Capture the cell that displays the provided text and extract its [x, y] central coordinate. 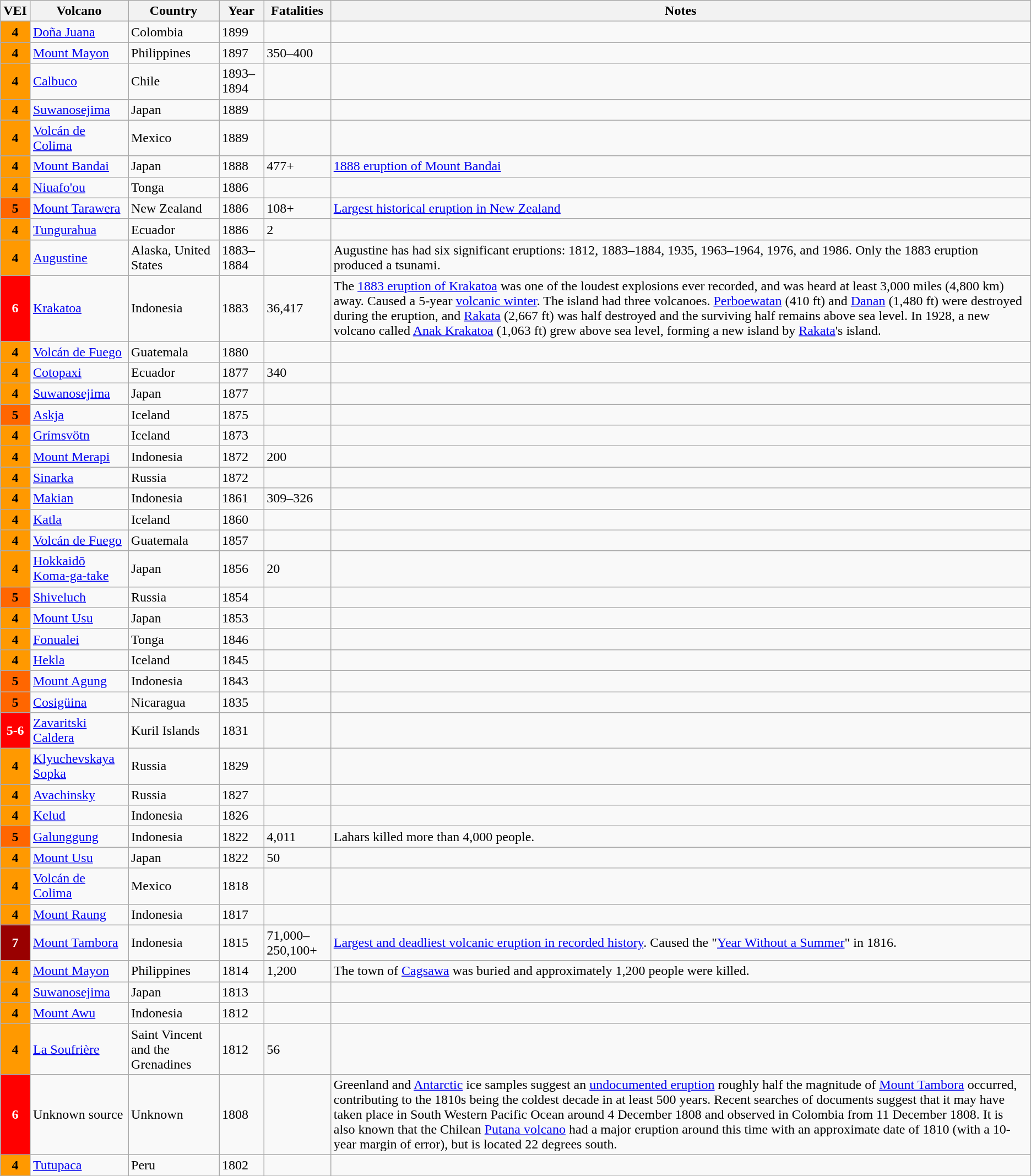
Tungurahua [79, 229]
Fatalities [297, 11]
1802 [241, 1165]
1815 [241, 943]
Fonualei [79, 639]
Saint Vincent and the Grenadines [173, 1049]
1,200 [297, 971]
Volcano [79, 11]
Peru [173, 1165]
1818 [241, 886]
Galunggung [79, 837]
1857 [241, 540]
Nicaragua [173, 702]
Niuafo'ou [79, 187]
1829 [241, 767]
108+ [297, 208]
Kelud [79, 816]
71,000–250,100+ [297, 943]
Mount Awu [79, 1013]
1854 [241, 597]
Cosigüina [79, 702]
Cotopaxi [79, 373]
36,417 [297, 308]
1875 [241, 415]
Augustine [79, 258]
Avachinsky [79, 795]
Mount Agung [79, 681]
4,011 [297, 837]
Mount Merapi [79, 457]
1835 [241, 702]
1808 [241, 1114]
1856 [241, 568]
1861 [241, 498]
1888 [241, 166]
1827 [241, 795]
Alaska, United States [173, 258]
2 [297, 229]
Mount Raung [79, 914]
VEI [15, 11]
1880 [241, 352]
Askja [79, 415]
350–400 [297, 53]
Unknown [173, 1114]
Doña Juana [79, 32]
1873 [241, 436]
Katla [79, 519]
New Zealand [173, 208]
Colombia [173, 32]
1883 [241, 308]
1893–1894 [241, 82]
Notes [681, 11]
Year [241, 11]
20 [297, 568]
La Soufrière [79, 1049]
Chile [173, 82]
Country [173, 11]
50 [297, 858]
1888 eruption of Mount Bandai [681, 166]
Hekla [79, 660]
1846 [241, 639]
Unknown source [79, 1114]
Kuril Islands [173, 730]
Grímsvötn [79, 436]
Tutupaca [79, 1165]
1814 [241, 971]
Sinarka [79, 478]
Largest and deadliest volcanic eruption in recorded history. Caused the "Year Without a Summer" in 1816. [681, 943]
Largest historical eruption in New Zealand [681, 208]
1831 [241, 730]
Zavaritski Caldera [79, 730]
1899 [241, 32]
7 [15, 943]
1860 [241, 519]
340 [297, 373]
Augustine has had six significant eruptions: 1812, 1883–1884, 1935, 1963–1964, 1976, and 1986. Only the 1883 eruption produced a tsunami. [681, 258]
Krakatoa [79, 308]
1897 [241, 53]
Mount Tambora [79, 943]
1853 [241, 618]
200 [297, 457]
477+ [297, 166]
1826 [241, 816]
1845 [241, 660]
Shiveluch [79, 597]
Hokkaidō Koma-ga-take [79, 568]
1813 [241, 992]
Klyuchevskaya Sopka [79, 767]
56 [297, 1049]
Makian [79, 498]
309–326 [297, 498]
Mount Bandai [79, 166]
5-6 [15, 730]
1883–1884 [241, 258]
The town of Cagsawa was buried and approximately 1,200 people were killed. [681, 971]
1843 [241, 681]
Calbuco [79, 82]
Mount Tarawera [79, 208]
1817 [241, 914]
Lahars killed more than 4,000 people. [681, 837]
